Provide the [x, y] coordinate of the cell's center where the given text is located.  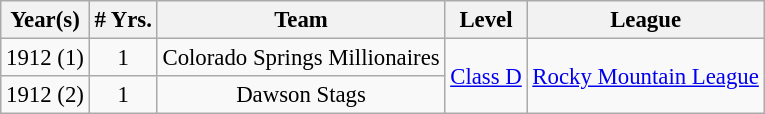
Year(s) [45, 20]
Team [301, 20]
1912 (1) [45, 58]
Level [486, 20]
Dawson Stags [301, 95]
Colorado Springs Millionaires [301, 58]
Rocky Mountain League [646, 76]
# Yrs. [123, 20]
1912 (2) [45, 95]
League [646, 20]
Class D [486, 76]
